From the cell containing the given text, extract its center point as [X, Y] coordinate. 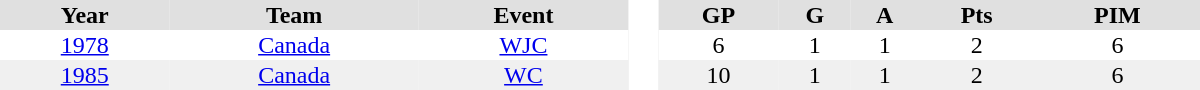
PIM [1118, 15]
Team [294, 15]
1985 [85, 75]
WJC [524, 45]
10 [718, 75]
Event [524, 15]
G [815, 15]
Year [85, 15]
Pts [976, 15]
GP [718, 15]
A [885, 15]
1978 [85, 45]
WC [524, 75]
